Detect which cell encompasses the target text, then output its (X, Y) center coordinate. 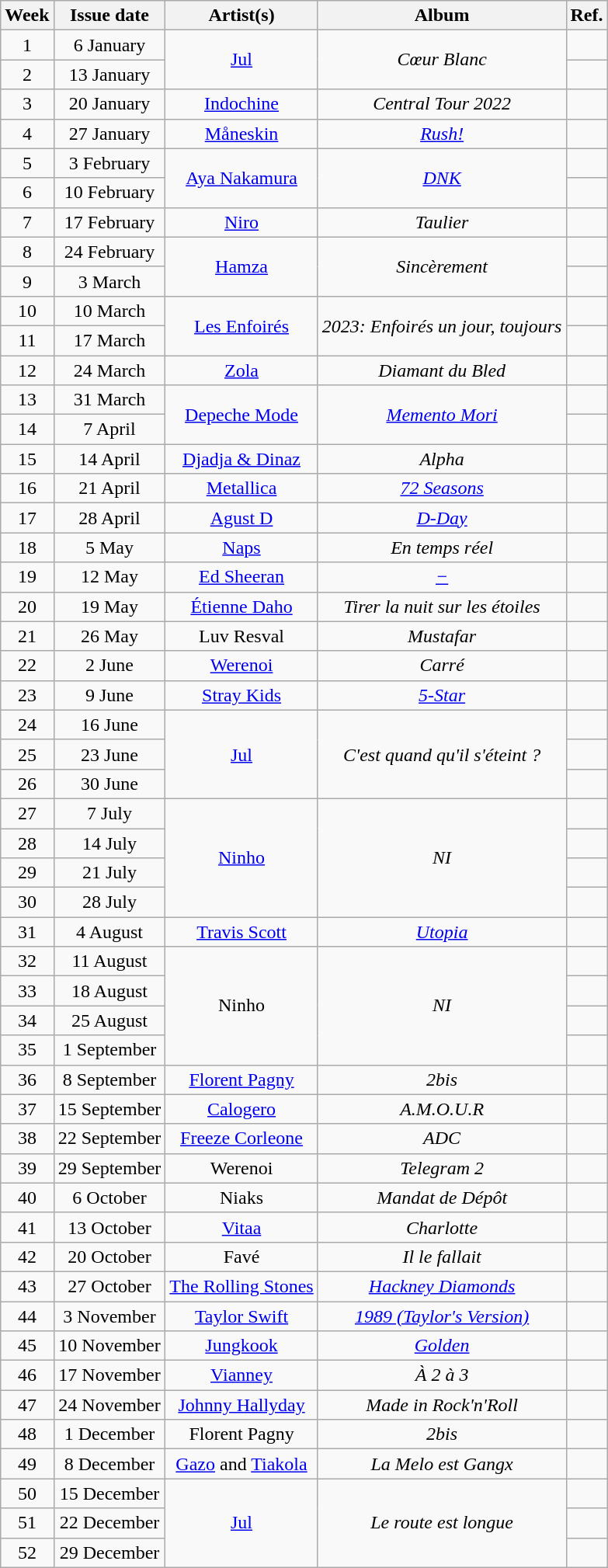
Stray Kids (241, 695)
C'est quand qu'il s'éteint ? (442, 754)
Artist(s) (241, 16)
22 (27, 666)
28 (27, 843)
21 July (109, 873)
15 (27, 459)
Mandat de Dépôt (442, 1198)
22 December (109, 1523)
The Rolling Stones (241, 1286)
Ed Sheeran (241, 577)
3 February (109, 163)
2 (27, 75)
44 (27, 1316)
36 (27, 1080)
17 (27, 518)
6 October (109, 1198)
DNK (442, 178)
Sincèrement (442, 266)
16 June (109, 725)
31 March (109, 400)
5 May (109, 548)
− (442, 577)
Naps (241, 548)
Jungkook (241, 1346)
Luv Resval (241, 636)
2 June (109, 666)
20 October (109, 1257)
51 (27, 1523)
14 April (109, 459)
30 June (109, 784)
Mustafar (442, 636)
Les Enfoirés (241, 325)
Calogero (241, 1109)
19 May (109, 607)
37 (27, 1109)
4 (27, 134)
25 (27, 754)
ADC (442, 1139)
Telegram 2 (442, 1168)
Le route est longue (442, 1523)
Utopia (442, 932)
26 (27, 784)
Central Tour 2022 (442, 104)
8 September (109, 1080)
12 (27, 370)
Tirer la nuit sur les étoiles (442, 607)
48 (27, 1434)
29 September (109, 1168)
Rush! (442, 134)
Vitaa (241, 1227)
6 January (109, 45)
21 (27, 636)
Travis Scott (241, 932)
41 (27, 1227)
Made in Rock'n'Roll (442, 1405)
Aya Nakamura (241, 178)
Metallica (241, 488)
11 August (109, 961)
2023: Enfoirés un jour, toujours (442, 325)
10 February (109, 193)
34 (27, 1020)
50 (27, 1493)
35 (27, 1050)
26 May (109, 636)
20 January (109, 104)
32 (27, 961)
27 January (109, 134)
Carré (442, 666)
20 (27, 607)
40 (27, 1198)
11 (27, 340)
10 March (109, 311)
29 (27, 873)
9 June (109, 695)
8 (27, 252)
47 (27, 1405)
14 (27, 429)
7 April (109, 429)
Favé (241, 1257)
28 July (109, 902)
À 2 à 3 (442, 1375)
Issue date (109, 16)
17 March (109, 340)
18 (27, 548)
Zola (241, 370)
Johnny Hallyday (241, 1405)
Cœur Blanc (442, 60)
23 (27, 695)
17 November (109, 1375)
Memento Mori (442, 415)
7 July (109, 813)
33 (27, 991)
7 (27, 222)
22 September (109, 1139)
29 December (109, 1552)
Charlotte (442, 1227)
38 (27, 1139)
3 (27, 104)
39 (27, 1168)
72 Seasons (442, 488)
Djadja & Dinaz (241, 459)
15 December (109, 1493)
19 (27, 577)
52 (27, 1552)
Ref. (587, 16)
Freeze Corleone (241, 1139)
9 (27, 281)
Hamza (241, 266)
5 (27, 163)
Måneskin (241, 134)
Alpha (442, 459)
24 November (109, 1405)
A.M.O.U.R (442, 1109)
30 (27, 902)
Taylor Swift (241, 1316)
Album (442, 16)
Hackney Diamonds (442, 1286)
24 March (109, 370)
6 (27, 193)
21 April (109, 488)
D-Day (442, 518)
18 August (109, 991)
43 (27, 1286)
10 November (109, 1346)
27 (27, 813)
Il le fallait (442, 1257)
4 August (109, 932)
28 April (109, 518)
Taulier (442, 222)
Diamant du Bled (442, 370)
Week (27, 16)
14 July (109, 843)
24 (27, 725)
8 December (109, 1464)
En temps réel (442, 548)
Vianney (241, 1375)
Indochine (241, 104)
1989 (Taylor's Version) (442, 1316)
13 January (109, 75)
5-Star (442, 695)
45 (27, 1346)
17 February (109, 222)
1 December (109, 1434)
La Melo est Gangx (442, 1464)
Golden (442, 1346)
Niro (241, 222)
12 May (109, 577)
1 September (109, 1050)
Gazo and Tiakola (241, 1464)
24 February (109, 252)
13 October (109, 1227)
Depeche Mode (241, 415)
3 March (109, 281)
16 (27, 488)
42 (27, 1257)
Niaks (241, 1198)
10 (27, 311)
Agust D (241, 518)
23 June (109, 754)
1 (27, 45)
15 September (109, 1109)
13 (27, 400)
46 (27, 1375)
25 August (109, 1020)
3 November (109, 1316)
49 (27, 1464)
Étienne Daho (241, 607)
27 October (109, 1286)
31 (27, 932)
